Extract the (x, y) coordinate from the center of the cell holding the provided text.  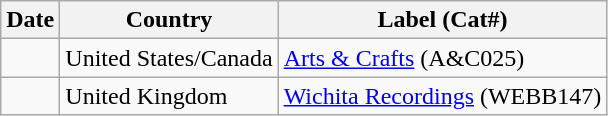
Date (30, 20)
United Kingdom (169, 96)
United States/Canada (169, 58)
Country (169, 20)
Wichita Recordings (WEBB147) (442, 96)
Arts & Crafts (A&C025) (442, 58)
Label (Cat#) (442, 20)
